Scan for the cell matching the given text and deliver its [x, y] coordinate at center. 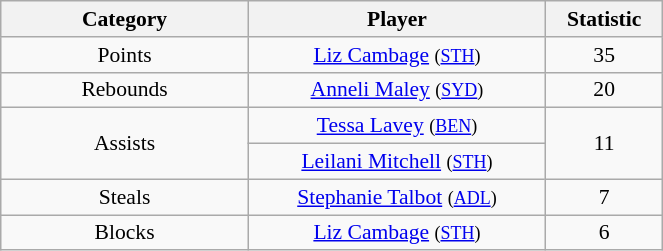
Tessa Lavey (BEN) [396, 126]
Anneli Maley (SYD) [396, 90]
11 [604, 144]
Stephanie Talbot (ADL) [396, 197]
20 [604, 90]
Statistic [604, 19]
Rebounds [125, 90]
Points [125, 55]
Assists [125, 144]
7 [604, 197]
Steals [125, 197]
35 [604, 55]
Player [396, 19]
6 [604, 233]
Blocks [125, 233]
Leilani Mitchell (STH) [396, 162]
Category [125, 19]
